Scan for the cell matching the given text and deliver its (x, y) coordinate at center. 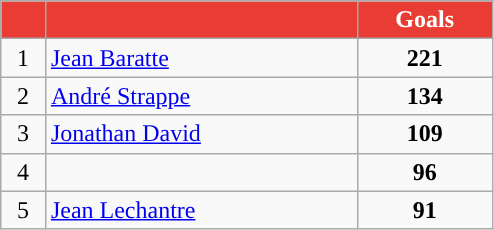
1 (24, 58)
91 (424, 210)
4 (24, 172)
5 (24, 210)
Jonathan David (201, 134)
Goals (424, 20)
2 (24, 96)
Jean Baratte (201, 58)
3 (24, 134)
André Strappe (201, 96)
96 (424, 172)
109 (424, 134)
Jean Lechantre (201, 210)
134 (424, 96)
221 (424, 58)
